From the cell containing the given text, extract its center point as (X, Y) coordinate. 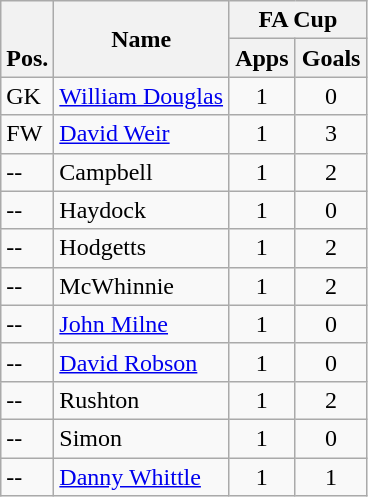
3 (331, 134)
Danny Whittle (142, 477)
Simon (142, 438)
Apps (262, 58)
William Douglas (142, 96)
David Weir (142, 134)
Pos. (28, 39)
David Robson (142, 362)
Goals (331, 58)
GK (28, 96)
Hodgetts (142, 248)
Rushton (142, 400)
FA Cup (298, 20)
Name (142, 39)
John Milne (142, 324)
Campbell (142, 172)
McWhinnie (142, 286)
FW (28, 134)
Haydock (142, 210)
